From the cell containing the given text, extract its center point as (X, Y) coordinate. 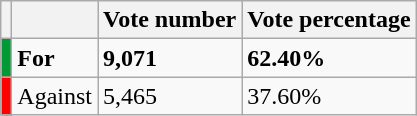
Vote percentage (329, 20)
5,465 (170, 96)
62.40% (329, 58)
37.60% (329, 96)
For (55, 58)
9,071 (170, 58)
Against (55, 96)
Vote number (170, 20)
